Capture the cell that displays the provided text and extract its (x, y) central coordinate. 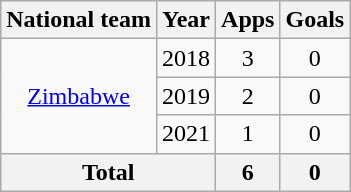
Apps (248, 20)
National team (79, 20)
2021 (186, 134)
2 (248, 96)
Zimbabwe (79, 96)
2018 (186, 58)
1 (248, 134)
2019 (186, 96)
Year (186, 20)
Total (108, 172)
Goals (315, 20)
3 (248, 58)
6 (248, 172)
